Capture the cell that displays the provided text and extract its (X, Y) central coordinate. 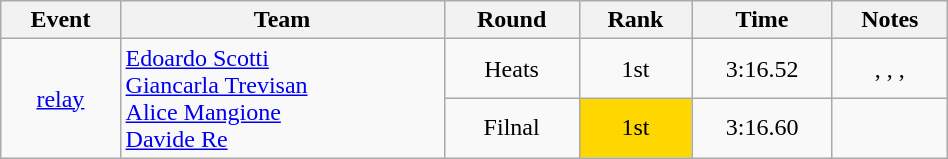
Event (60, 20)
Round (512, 20)
, , , (890, 69)
3:16.60 (762, 128)
Heats (512, 69)
3:16.52 (762, 69)
Filnal (512, 128)
Rank (636, 20)
relay (60, 98)
Time (762, 20)
Team (282, 20)
Edoardo ScottiGiancarla TrevisanAlice MangioneDavide Re (282, 98)
Notes (890, 20)
